Output the (X, Y) coordinate of the center of the cell containing the given text.  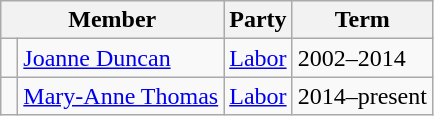
Mary-Anne Thomas (121, 96)
Joanne Duncan (121, 58)
Member (112, 20)
2002–2014 (362, 58)
Party (258, 20)
2014–present (362, 96)
Term (362, 20)
